Search for the cell housing the specified text and yield its (x, y) center coordinate. 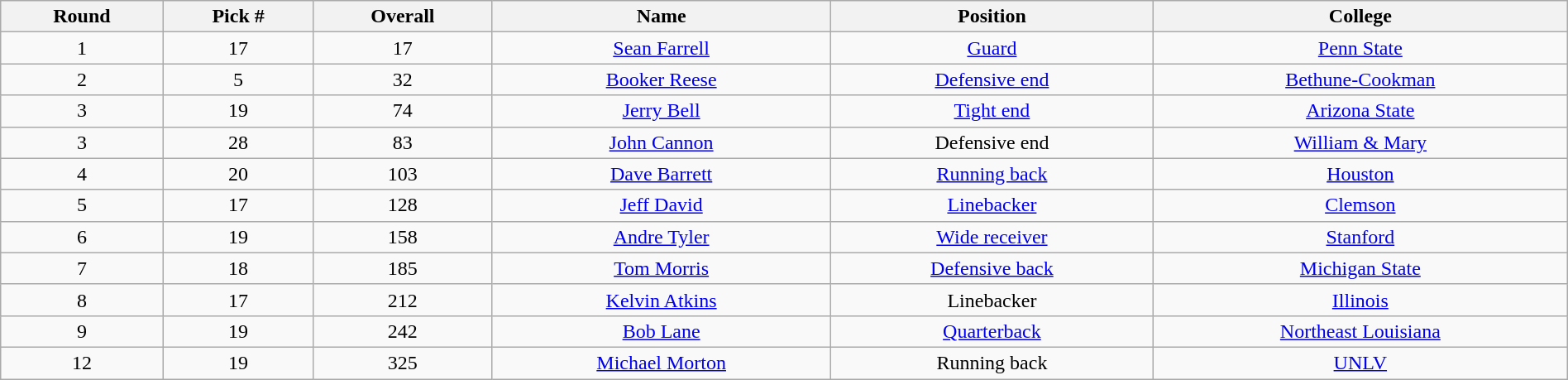
UNLV (1360, 363)
12 (82, 363)
Wide receiver (992, 237)
18 (238, 268)
Quarterback (992, 331)
Overall (403, 17)
Jerry Bell (662, 111)
Tight end (992, 111)
Michael Morton (662, 363)
212 (403, 300)
20 (238, 174)
128 (403, 205)
103 (403, 174)
Dave Barrett (662, 174)
Clemson (1360, 205)
Kelvin Atkins (662, 300)
Michigan State (1360, 268)
83 (403, 142)
Penn State (1360, 48)
Round (82, 17)
9 (82, 331)
2 (82, 79)
Bethune-Cookman (1360, 79)
28 (238, 142)
Sean Farrell (662, 48)
Name (662, 17)
Tom Morris (662, 268)
7 (82, 268)
32 (403, 79)
Houston (1360, 174)
Illinois (1360, 300)
74 (403, 111)
Northeast Louisiana (1360, 331)
Pick # (238, 17)
158 (403, 237)
Bob Lane (662, 331)
6 (82, 237)
Booker Reese (662, 79)
185 (403, 268)
Guard (992, 48)
1 (82, 48)
8 (82, 300)
Stanford (1360, 237)
Arizona State (1360, 111)
242 (403, 331)
John Cannon (662, 142)
4 (82, 174)
325 (403, 363)
Andre Tyler (662, 237)
Defensive back (992, 268)
Position (992, 17)
Jeff David (662, 205)
William & Mary (1360, 142)
College (1360, 17)
